Detect which cell encompasses the target text, then output its (x, y) center coordinate. 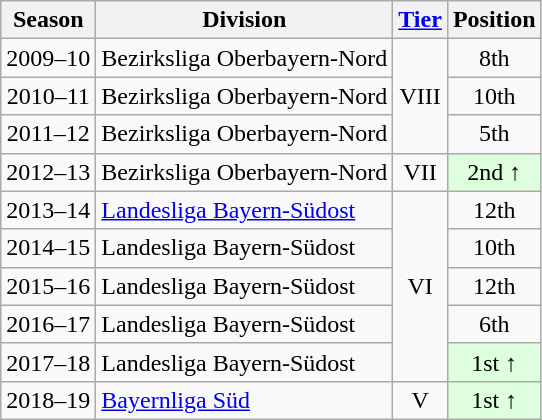
Season (48, 20)
2nd ↑ (494, 172)
VI (420, 286)
2017–18 (48, 362)
8th (494, 58)
2015–16 (48, 286)
2014–15 (48, 248)
2012–13 (48, 172)
Tier (420, 20)
5th (494, 134)
2016–17 (48, 324)
V (420, 400)
2013–14 (48, 210)
2018–19 (48, 400)
2011–12 (48, 134)
6th (494, 324)
VII (420, 172)
Division (244, 20)
VIII (420, 96)
2009–10 (48, 58)
2010–11 (48, 96)
Bayernliga Süd (244, 400)
Position (494, 20)
